Output the [x, y] coordinate of the center of the cell containing the given text.  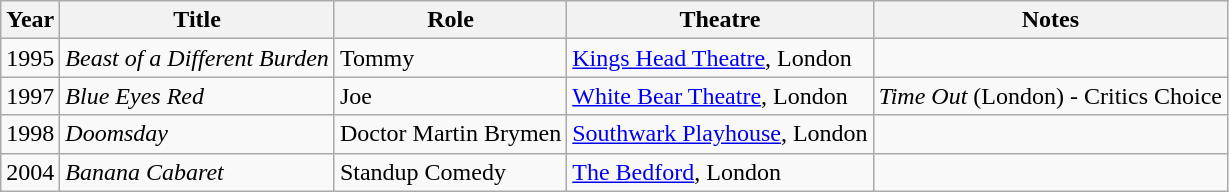
Banana Cabaret [198, 172]
Role [450, 20]
Title [198, 20]
Doctor Martin Brymen [450, 134]
1995 [30, 58]
Notes [1050, 20]
1997 [30, 96]
Tommy [450, 58]
Kings Head Theatre, London [720, 58]
Joe [450, 96]
Standup Comedy [450, 172]
Time Out (London) - Critics Choice [1050, 96]
Doomsday [198, 134]
2004 [30, 172]
The Bedford, London [720, 172]
1998 [30, 134]
White Bear Theatre, London [720, 96]
Blue Eyes Red [198, 96]
Year [30, 20]
Beast of a Different Burden [198, 58]
Southwark Playhouse, London [720, 134]
Theatre [720, 20]
